Output the [x, y] coordinate of the center of the cell containing the given text.  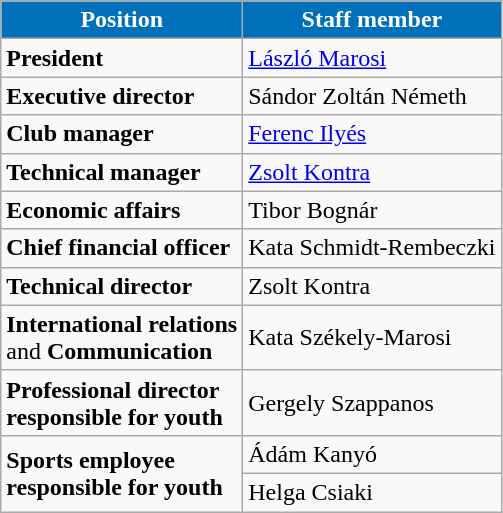
Economic affairs [122, 210]
Technical director [122, 286]
Helga Csiaki [372, 492]
Tibor Bognár [372, 210]
Executive director [122, 96]
Ferenc Ilyés [372, 134]
Sports employeeresponsible for youth [122, 473]
Ádám Kanyó [372, 454]
Club manager [122, 134]
International relationsand Communication [122, 338]
Professional directorresponsible for youth [122, 402]
László Marosi [372, 58]
Technical manager [122, 172]
Kata Székely-Marosi [372, 338]
Gergely Szappanos [372, 402]
Staff member [372, 20]
Position [122, 20]
Kata Schmidt-Rembeczki [372, 248]
Sándor Zoltán Németh [372, 96]
President [122, 58]
Chief financial officer [122, 248]
